Return [x, y] of the center of cell containing provided text 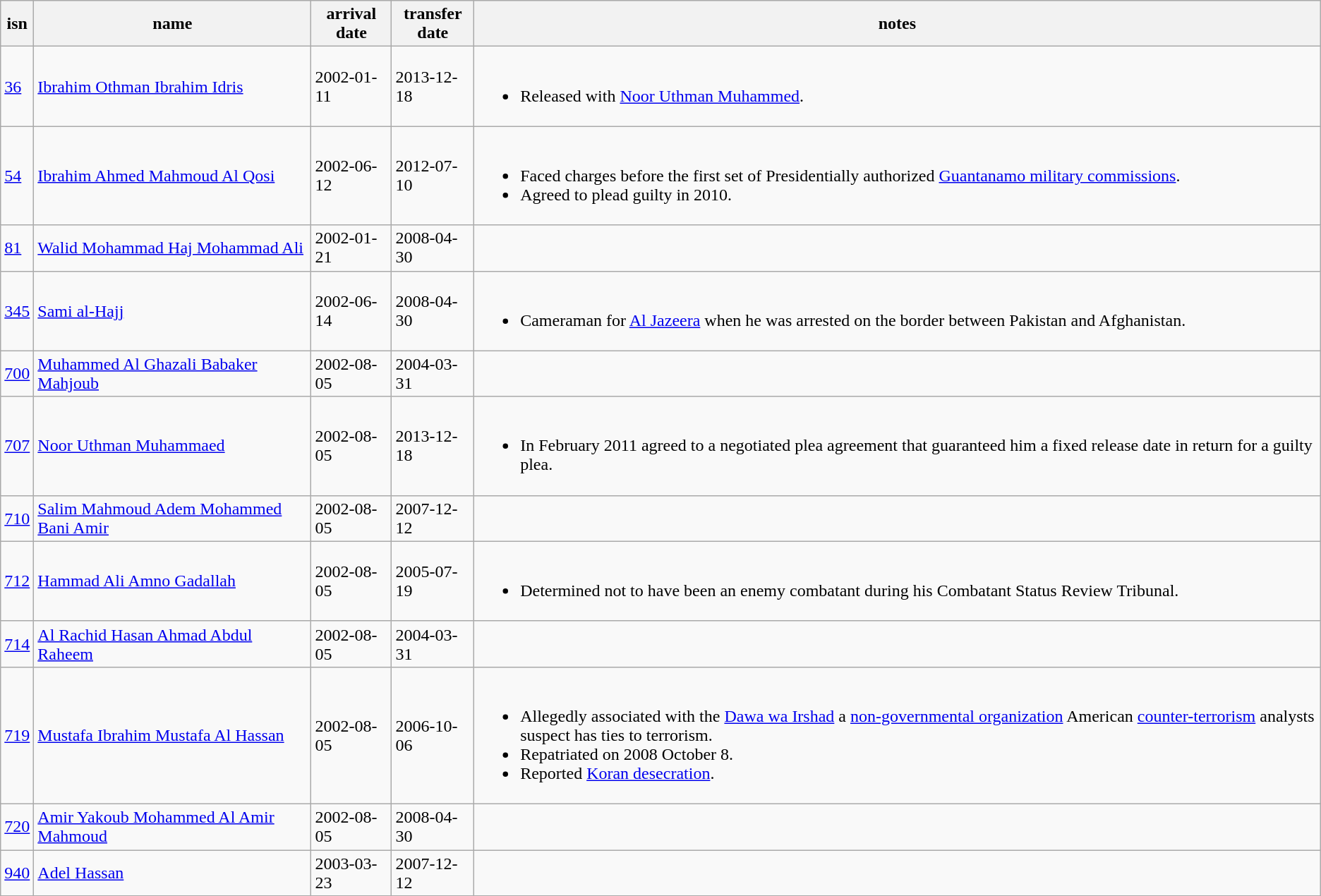
name [172, 24]
Muhammed Al Ghazali Babaker Mahjoub [172, 374]
2002-01-11 [351, 86]
345 [17, 310]
Sami al-Hajj [172, 310]
isn [17, 24]
714 [17, 643]
notes [898, 24]
Adel Hassan [172, 872]
2012-07-10 [433, 176]
719 [17, 735]
700 [17, 374]
2003-03-23 [351, 872]
54 [17, 176]
Mustafa Ibrahim Mustafa Al Hassan [172, 735]
712 [17, 581]
710 [17, 518]
Al Rachid Hasan Ahmad Abdul Raheem [172, 643]
Walid Mohammad Haj Mohammad Ali [172, 248]
Ibrahim Ahmed Mahmoud Al Qosi [172, 176]
2002-06-14 [351, 310]
Released with Noor Uthman Muhammed. [898, 86]
In February 2011 agreed to a negotiated plea agreement that guaranteed him a fixed release date in return for a guilty plea. [898, 446]
2005-07-19 [433, 581]
720 [17, 827]
36 [17, 86]
Faced charges before the first set of Presidentially authorized Guantanamo military commissions.Agreed to plead guilty in 2010. [898, 176]
Determined not to have been an enemy combatant during his Combatant Status Review Tribunal. [898, 581]
Salim Mahmoud Adem Mohammed Bani Amir [172, 518]
707 [17, 446]
2002-01-21 [351, 248]
2006-10-06 [433, 735]
940 [17, 872]
transferdate [433, 24]
Ibrahim Othman Ibrahim Idris [172, 86]
arrivaldate [351, 24]
Amir Yakoub Mohammed Al Amir Mahmoud [172, 827]
Noor Uthman Muhammaed [172, 446]
81 [17, 248]
2002-06-12 [351, 176]
Hammad Ali Amno Gadallah [172, 581]
Cameraman for Al Jazeera when he was arrested on the border between Pakistan and Afghanistan. [898, 310]
